Extract the (X, Y) coordinate from the center of the cell holding the provided text.  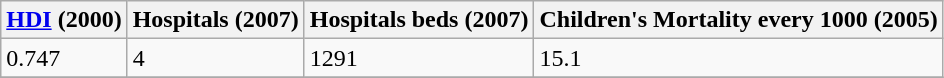
Hospitals beds (2007) (419, 20)
4 (216, 58)
15.1 (738, 58)
1291 (419, 58)
HDI (2000) (64, 20)
Hospitals (2007) (216, 20)
Children's Mortality every 1000 (2005) (738, 20)
0.747 (64, 58)
